Output the [X, Y] coordinate of the center of the cell containing the given text.  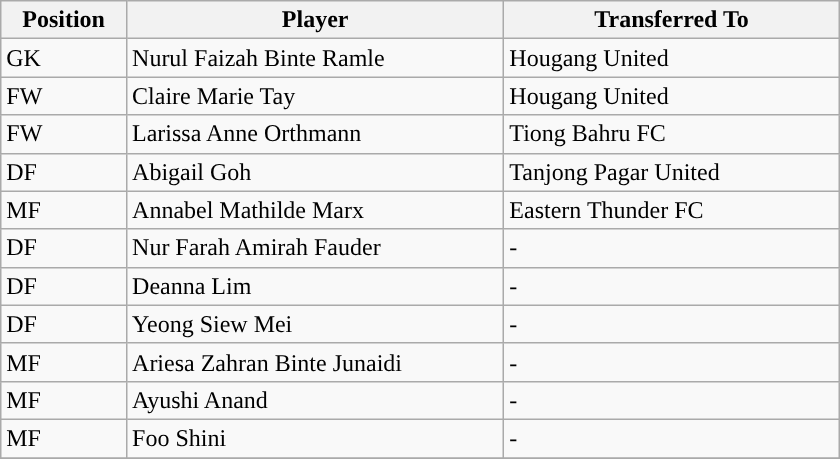
Foo Shini [316, 438]
Eastern Thunder FC [672, 210]
Ariesa Zahran Binte Junaidi [316, 362]
Transferred To [672, 20]
Position [64, 20]
Larissa Anne Orthmann [316, 134]
Tiong Bahru FC [672, 134]
Deanna Lim [316, 286]
Yeong Siew Mei [316, 324]
Annabel Mathilde Marx [316, 210]
Player [316, 20]
Abigail Goh [316, 172]
Tanjong Pagar United [672, 172]
Ayushi Anand [316, 400]
Claire Marie Tay [316, 96]
GK [64, 58]
Nurul Faizah Binte Ramle [316, 58]
Nur Farah Amirah Fauder [316, 248]
